Search for the cell housing the specified text and yield its [x, y] center coordinate. 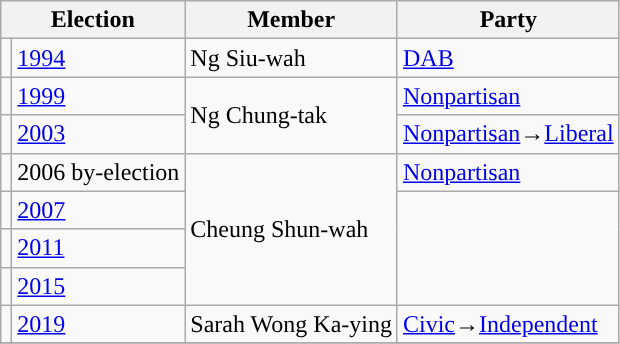
Election [93, 20]
Party [508, 20]
2006 by-election [98, 172]
Ng Siu-wah [292, 58]
DAB [508, 58]
1994 [98, 58]
2019 [98, 324]
Cheung Shun-wah [292, 229]
Civic→Independent [508, 324]
2015 [98, 286]
Nonpartisan→Liberal [508, 134]
Ng Chung-tak [292, 115]
1999 [98, 96]
2007 [98, 210]
2003 [98, 134]
Sarah Wong Ka-ying [292, 324]
Member [292, 20]
2011 [98, 248]
